Extract the [x, y] coordinate from the center of the cell holding the provided text.  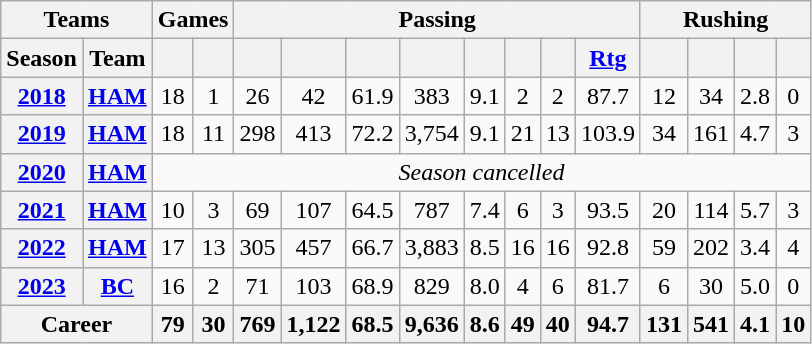
457 [314, 248]
12 [664, 96]
298 [258, 134]
Rtg [608, 58]
7.4 [484, 210]
8.0 [484, 286]
61.9 [372, 96]
79 [172, 324]
103 [314, 286]
Season [42, 58]
68.9 [372, 286]
9,636 [432, 324]
3,883 [432, 248]
413 [314, 134]
59 [664, 248]
68.5 [372, 324]
2021 [42, 210]
81.7 [608, 286]
BC [117, 286]
2023 [42, 286]
26 [258, 96]
2022 [42, 248]
4.7 [756, 134]
383 [432, 96]
Passing [437, 20]
69 [258, 210]
829 [432, 286]
21 [522, 134]
1 [214, 96]
103.9 [608, 134]
66.7 [372, 248]
1,122 [314, 324]
64.5 [372, 210]
4.1 [756, 324]
93.5 [608, 210]
2018 [42, 96]
2020 [42, 172]
87.7 [608, 96]
5.7 [756, 210]
Season cancelled [481, 172]
2.8 [756, 96]
94.7 [608, 324]
49 [522, 324]
17 [172, 248]
8.6 [484, 324]
114 [712, 210]
5.0 [756, 286]
161 [712, 134]
Games [193, 20]
Rushing [725, 20]
42 [314, 96]
8.5 [484, 248]
787 [432, 210]
11 [214, 134]
71 [258, 286]
305 [258, 248]
Career [76, 324]
131 [664, 324]
769 [258, 324]
107 [314, 210]
40 [558, 324]
72.2 [372, 134]
541 [712, 324]
92.8 [608, 248]
Team [117, 58]
3.4 [756, 248]
Teams [76, 20]
202 [712, 248]
3,754 [432, 134]
2019 [42, 134]
20 [664, 210]
